Pinpoint the cell where the given text exists, returning its [x, y] midpoint coordinate. 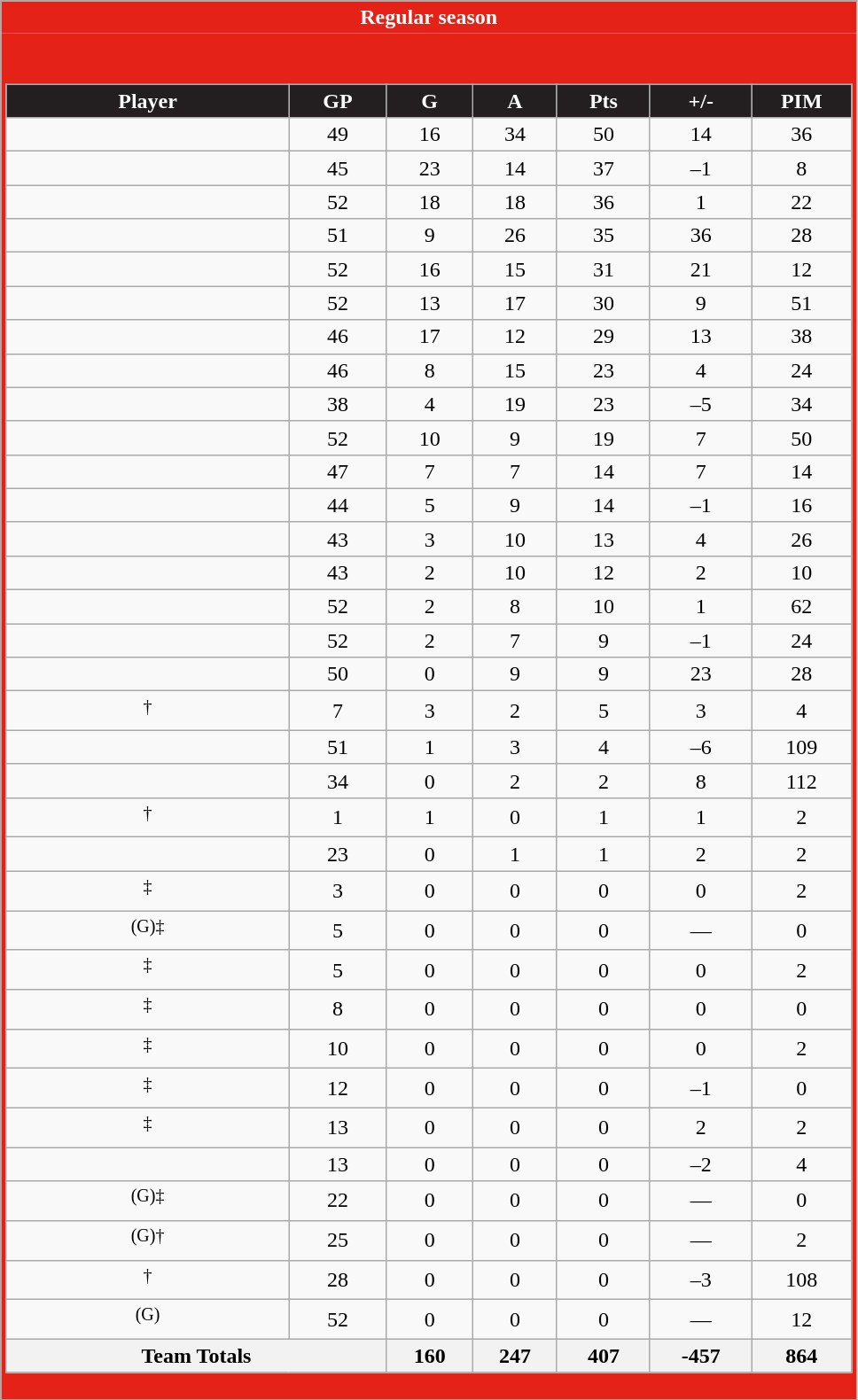
29 [603, 337]
108 [801, 1279]
A [514, 101]
21 [700, 269]
49 [338, 135]
407 [603, 1356]
Team Totals [197, 1356]
Player [147, 101]
37 [603, 168]
62 [801, 607]
-457 [700, 1356]
G [430, 101]
45 [338, 168]
30 [603, 303]
864 [801, 1356]
112 [801, 781]
GP [338, 101]
160 [430, 1356]
47 [338, 471]
109 [801, 747]
+/- [700, 101]
–2 [700, 1164]
(G) [147, 1320]
Regular season [429, 18]
–5 [700, 404]
44 [338, 505]
–6 [700, 747]
247 [514, 1356]
(G)† [147, 1241]
Pts [603, 101]
35 [603, 236]
–3 [700, 1279]
31 [603, 269]
25 [338, 1241]
PIM [801, 101]
